Extract the [X, Y] coordinate from the center of the cell holding the provided text.  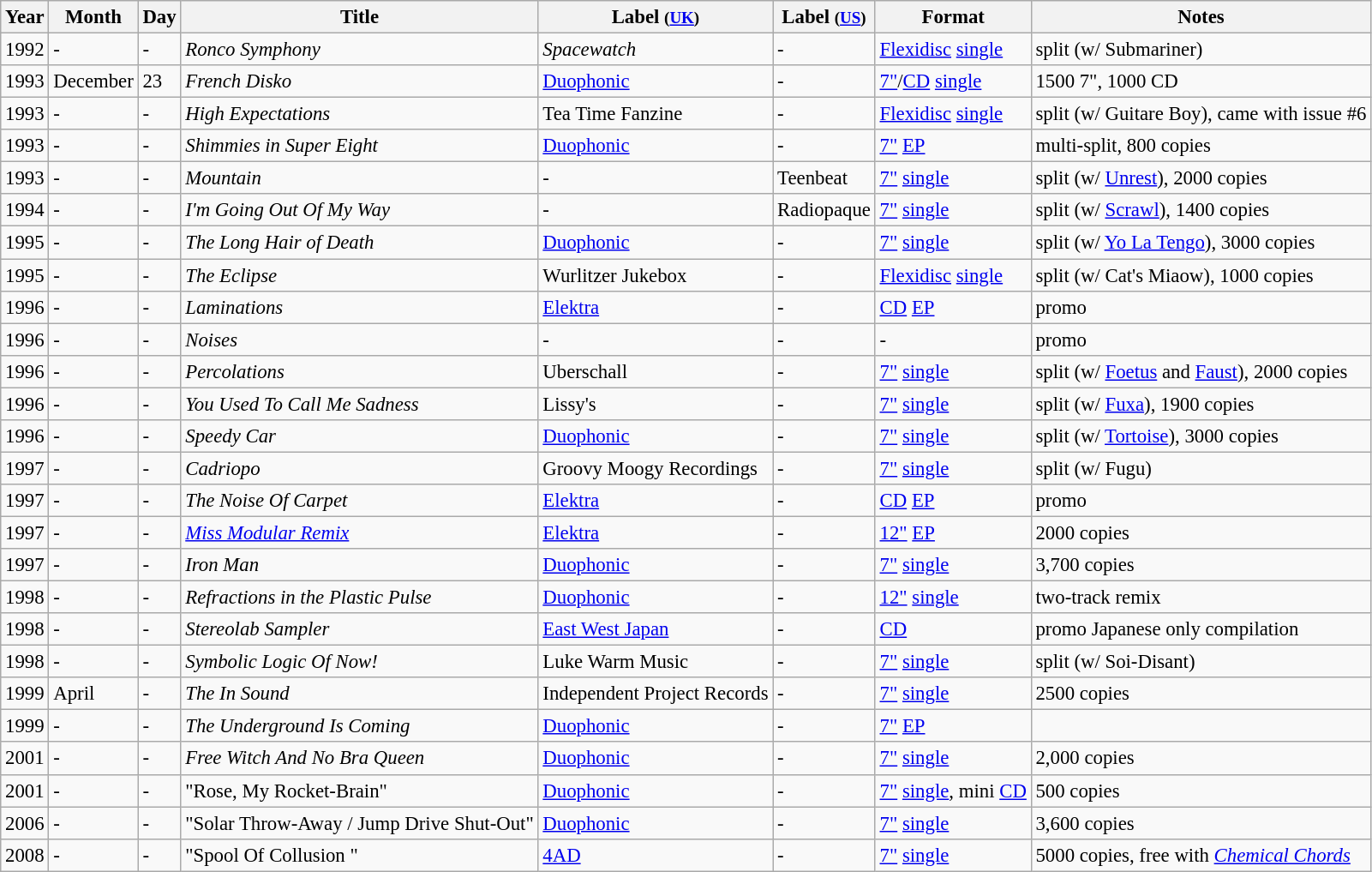
500 copies [1201, 791]
split (w/ Cat's Miaow), 1000 copies [1201, 275]
split (w/ Fuxa), 1900 copies [1201, 404]
Format [953, 17]
12" single [953, 598]
split (w/ Fugu) [1201, 468]
Spacewatch [656, 50]
You Used To Call Me Sadness [360, 404]
Noises [360, 340]
5000 copies, free with Chemical Chords [1201, 855]
Day [159, 17]
Shimmies in Super Eight [360, 146]
Miss Modular Remix [360, 532]
1994 [25, 210]
Symbolic Logic Of Now! [360, 662]
12" EP [953, 532]
Refractions in the Plastic Pulse [360, 598]
High Expectations [360, 114]
Notes [1201, 17]
Laminations [360, 307]
2,000 copies [1201, 759]
2006 [25, 823]
split (w/ Foetus and Faust), 2000 copies [1201, 371]
Wurlitzer Jukebox [656, 275]
"Rose, My Rocket-Brain" [360, 791]
April [93, 694]
Tea Time Fanzine [656, 114]
The Long Hair of Death [360, 243]
The Eclipse [360, 275]
Cadriopo [360, 468]
Radiopaque [824, 210]
East West Japan [656, 629]
Lissy's [656, 404]
I'm Going Out Of My Way [360, 210]
"Solar Throw-Away / Jump Drive Shut-Out" [360, 823]
split (w/ Unrest), 2000 copies [1201, 178]
Stereolab Sampler [360, 629]
CD [953, 629]
Mountain [360, 178]
December [93, 81]
1500 7", 1000 CD [1201, 81]
7" single, mini CD [953, 791]
7"/CD single [953, 81]
split (w/ Submariner) [1201, 50]
Year [25, 17]
Luke Warm Music [656, 662]
Independent Project Records [656, 694]
split (w/ Guitare Boy), came with issue #6 [1201, 114]
promo Japanese only compilation [1201, 629]
The In Sound [360, 694]
Uberschall [656, 371]
"Spool Of Collusion " [360, 855]
23 [159, 81]
2000 copies [1201, 532]
Teenbeat [824, 178]
3,600 copies [1201, 823]
Label (US) [824, 17]
Month [93, 17]
The Noise Of Carpet [360, 501]
Free Witch And No Bra Queen [360, 759]
Label (UK) [656, 17]
split (w/ Scrawl), 1400 copies [1201, 210]
split (w/ Soi-Disant) [1201, 662]
Speedy Car [360, 436]
split (w/ Yo La Tengo), 3000 copies [1201, 243]
Ronco Symphony [360, 50]
3,700 copies [1201, 565]
Iron Man [360, 565]
2008 [25, 855]
French Disko [360, 81]
Title [360, 17]
1992 [25, 50]
Groovy Moogy Recordings [656, 468]
two-track remix [1201, 598]
The Underground Is Coming [360, 726]
split (w/ Tortoise), 3000 copies [1201, 436]
4AD [656, 855]
2500 copies [1201, 694]
Percolations [360, 371]
multi-split, 800 copies [1201, 146]
